Extract the [x, y] coordinate from the center of the cell holding the provided text.  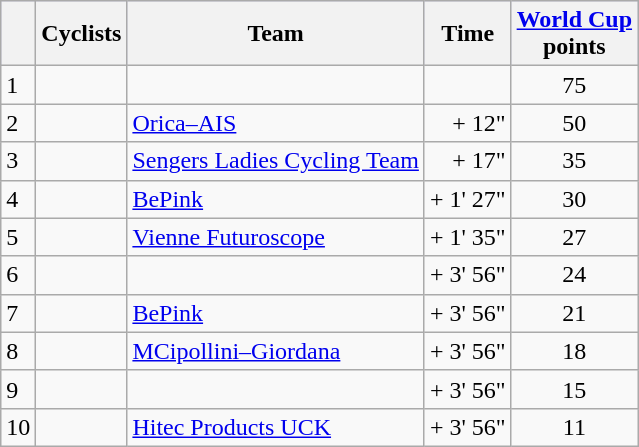
27 [574, 237]
1 [18, 85]
18 [574, 351]
30 [574, 199]
21 [574, 313]
5 [18, 237]
10 [18, 427]
+ 1' 35" [468, 237]
15 [574, 389]
+ 1' 27" [468, 199]
24 [574, 275]
75 [574, 85]
2 [18, 123]
Sengers Ladies Cycling Team [276, 161]
MCipollini–Giordana [276, 351]
Cyclists [82, 34]
9 [18, 389]
Hitec Products UCK [276, 427]
+ 12" [468, 123]
3 [18, 161]
+ 17" [468, 161]
Vienne Futuroscope [276, 237]
11 [574, 427]
6 [18, 275]
Time [468, 34]
35 [574, 161]
50 [574, 123]
4 [18, 199]
Orica–AIS [276, 123]
Team [276, 34]
8 [18, 351]
World Cuppoints [574, 34]
7 [18, 313]
